Extract the (X, Y) coordinate from the center of the cell holding the provided text.  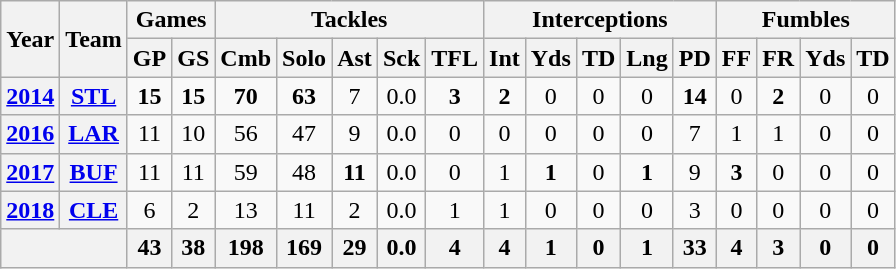
Solo (304, 58)
CLE (94, 210)
FF (736, 58)
Fumbles (806, 20)
Year (30, 39)
198 (246, 248)
BUF (94, 172)
PD (694, 58)
48 (304, 172)
Team (94, 39)
59 (246, 172)
GP (149, 58)
2017 (30, 172)
Lng (647, 58)
56 (246, 134)
Cmb (246, 58)
2016 (30, 134)
LAR (94, 134)
Interceptions (600, 20)
Sck (401, 58)
29 (355, 248)
GS (194, 58)
43 (149, 248)
Ast (355, 58)
70 (246, 96)
13 (246, 210)
38 (194, 248)
STL (94, 96)
6 (149, 210)
Tackles (350, 20)
33 (694, 248)
FR (778, 58)
TFL (455, 58)
14 (694, 96)
169 (304, 248)
10 (194, 134)
Int (505, 58)
2014 (30, 96)
47 (304, 134)
63 (304, 96)
Games (170, 20)
2018 (30, 210)
